Scan for the cell matching the given text and deliver its (X, Y) coordinate at center. 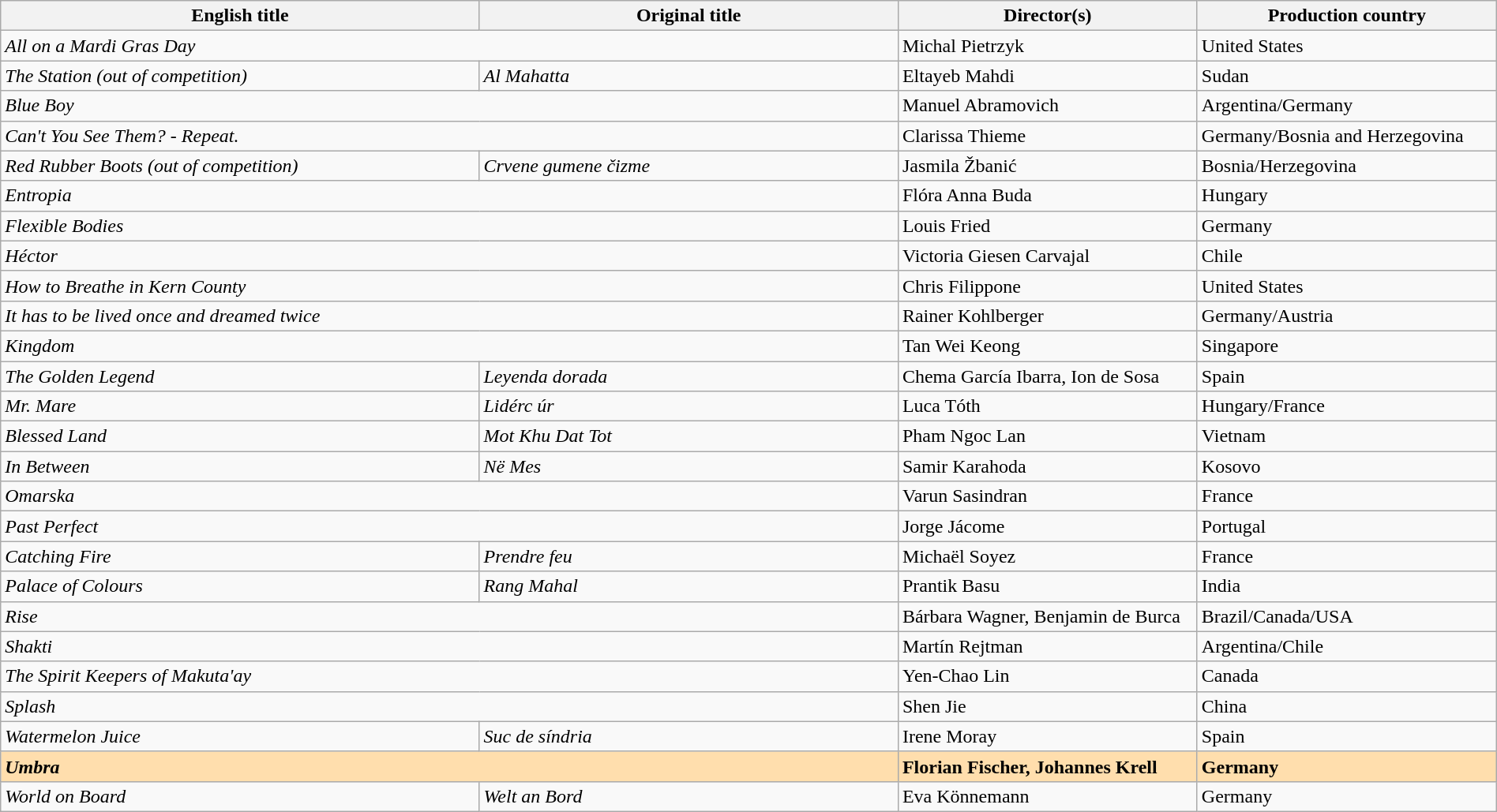
Red Rubber Boots (out of competition) (240, 166)
Flexible Bodies (450, 226)
Leyenda dorada (688, 376)
Germany/Bosnia and Herzegovina (1347, 136)
Rise (450, 616)
Portugal (1347, 526)
Splash (450, 706)
Blue Boy (450, 106)
China (1347, 706)
Prendre feu (688, 556)
Bárbara Wagner, Benjamin de Burca (1047, 616)
Michal Pietrzyk (1047, 46)
Flóra Anna Buda (1047, 196)
Argentina/Chile (1347, 646)
English title (240, 16)
In Between (240, 466)
Argentina/Germany (1347, 106)
Brazil/Canada/USA (1347, 616)
It has to be lived once and dreamed twice (450, 316)
The Golden Legend (240, 376)
Kingdom (450, 346)
Suc de síndria (688, 736)
Në Mes (688, 466)
Clarissa Thieme (1047, 136)
Michaël Soyez (1047, 556)
Lidérc úr (688, 406)
Al Mahatta (688, 76)
Jasmila Žbanić (1047, 166)
Prantik Basu (1047, 586)
All on a Mardi Gras Day (450, 46)
Tan Wei Keong (1047, 346)
Germany/Austria (1347, 316)
Umbra (450, 766)
Pham Ngoc Lan (1047, 436)
Shakti (450, 646)
World on Board (240, 796)
Hungary/France (1347, 406)
Original title (688, 16)
Victoria Giesen Carvajal (1047, 256)
Louis Fried (1047, 226)
Rainer Kohlberger (1047, 316)
Varun Sasindran (1047, 496)
Catching Fire (240, 556)
Past Perfect (450, 526)
Production country (1347, 16)
Yen-Chao Lin (1047, 676)
Singapore (1347, 346)
Eltayeb Mahdi (1047, 76)
Chile (1347, 256)
Mr. Mare (240, 406)
Omarska (450, 496)
Bosnia/Herzegovina (1347, 166)
Chris Filippone (1047, 286)
Shen Jie (1047, 706)
India (1347, 586)
Kosovo (1347, 466)
Blessed Land (240, 436)
Héctor (450, 256)
Sudan (1347, 76)
Samir Karahoda (1047, 466)
The Station (out of competition) (240, 76)
Eva Könnemann (1047, 796)
Vietnam (1347, 436)
Manuel Abramovich (1047, 106)
How to Breathe in Kern County (450, 286)
Irene Moray (1047, 736)
Hungary (1347, 196)
Rang Mahal (688, 586)
Palace of Colours (240, 586)
The Spirit Keepers of Makuta'ay (450, 676)
Chema García Ibarra, Ion de Sosa (1047, 376)
Florian Fischer, Johannes Krell (1047, 766)
Entropia (450, 196)
Martín Rejtman (1047, 646)
Canada (1347, 676)
Jorge Jácome (1047, 526)
Can't You See Them? - Repeat. (450, 136)
Luca Tóth (1047, 406)
Welt an Bord (688, 796)
Mot Khu Dat Tot (688, 436)
Watermelon Juice (240, 736)
Director(s) (1047, 16)
Crvene gumene čizme (688, 166)
